Output the (X, Y) coordinate of the center of the cell containing the given text.  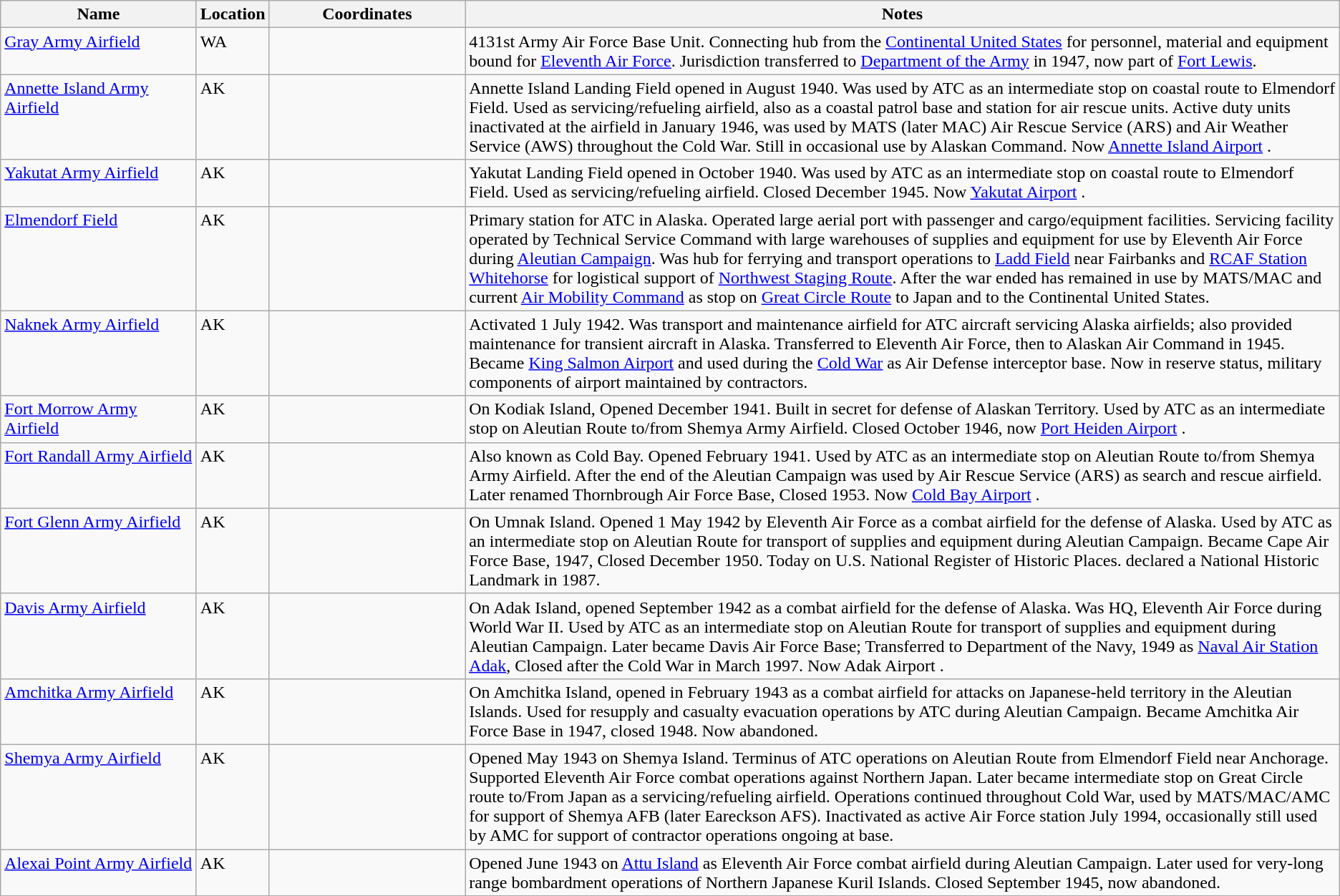
Alexai Point Army Airfield (99, 872)
Annette Island Army Airfield (99, 117)
Fort Glenn Army Airfield (99, 551)
Fort Morrow Army Airfield (99, 419)
Name (99, 14)
Elmendorf Field (99, 258)
Davis Army Airfield (99, 636)
WA (233, 52)
Coordinates (367, 14)
Amchitka Army Airfield (99, 711)
Notes (903, 14)
Location (233, 14)
Fort Randall Army Airfield (99, 475)
Shemya Army Airfield (99, 797)
Yakutat Army Airfield (99, 183)
Gray Army Airfield (99, 52)
Naknek Army Airfield (99, 354)
